Determine the [x, y] coordinate at the center of the cell enclosing the given text.  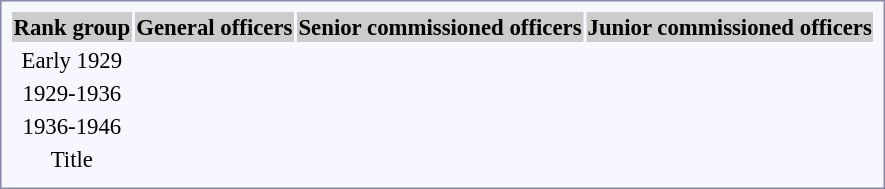
Early 1929 [72, 60]
General officers [214, 27]
Rank group [72, 27]
Junior commissioned officers [730, 27]
1936-1946 [72, 126]
Title [72, 159]
Senior commissioned officers [440, 27]
1929-1936 [72, 93]
